Locate the cell with the specified text and output its [X, Y] center coordinate. 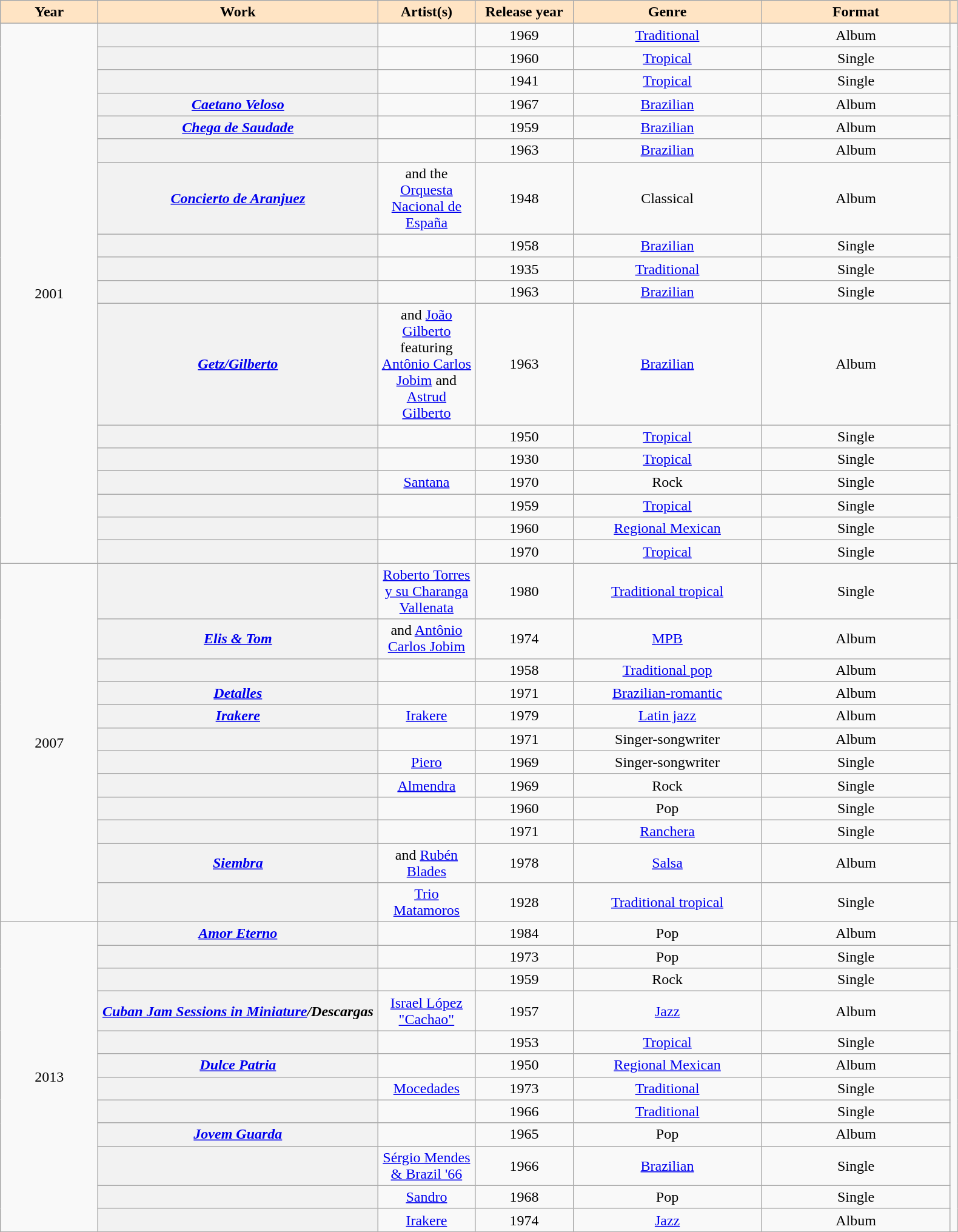
Israel López "Cachao" [427, 1011]
and Antônio Carlos Jobim [427, 639]
1968 [524, 1197]
Amor Eterno [238, 934]
2007 [50, 743]
1941 [524, 81]
and Rubén Blades [427, 862]
1984 [524, 934]
1967 [524, 104]
Concierto de Aranjuez [238, 198]
MPB [667, 639]
1935 [524, 269]
1930 [524, 460]
1928 [524, 902]
1948 [524, 198]
Cuban Jam Sessions in Miniature/Descargas [238, 1011]
Elis & Tom [238, 639]
Artist(s) [427, 12]
Dulce Patria [238, 1065]
1965 [524, 1134]
Format [856, 12]
Siembra [238, 862]
Jovem Guarda [238, 1134]
1980 [524, 591]
2001 [50, 293]
Sérgio Mendes & Brazil '66 [427, 1165]
Caetano Veloso [238, 104]
1953 [524, 1042]
Release year [524, 12]
and the Orquesta Nacional de España [427, 198]
Almendra [427, 785]
1957 [524, 1011]
Chega de Saudade [238, 127]
Detalles [238, 693]
Getz/Gilberto [238, 364]
Brazilian-romantic [667, 693]
1978 [524, 862]
Genre [667, 12]
Year [50, 12]
Santana [427, 483]
Ranchera [667, 831]
Work [238, 12]
Traditional pop [667, 670]
Mocedades [427, 1088]
Sandro [427, 1197]
and João Gilberto featuring Antônio Carlos Jobim and Astrud Gilberto [427, 364]
Salsa [667, 862]
Roberto Torres y su Charanga Vallenata [427, 591]
Trio Matamoros [427, 902]
Piero [427, 762]
Classical [667, 198]
Latin jazz [667, 716]
1979 [524, 716]
2013 [50, 1077]
